Scan for the cell matching the given text and deliver its [x, y] coordinate at center. 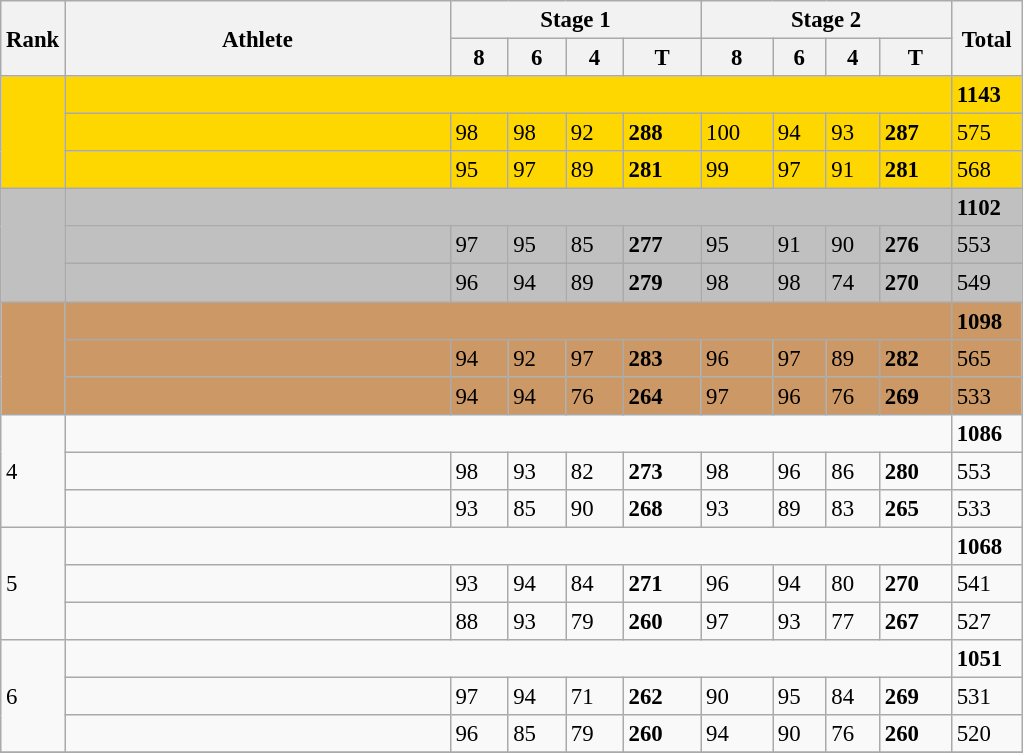
268 [662, 509]
74 [853, 283]
549 [986, 283]
277 [662, 245]
1143 [986, 95]
99 [737, 170]
83 [853, 509]
279 [662, 283]
80 [853, 584]
1102 [986, 208]
520 [986, 734]
568 [986, 170]
541 [986, 584]
5 [33, 584]
265 [916, 509]
283 [662, 358]
287 [916, 133]
Stage 2 [826, 20]
1051 [986, 659]
273 [662, 471]
271 [662, 584]
86 [853, 471]
565 [986, 358]
575 [986, 133]
88 [479, 621]
282 [916, 358]
527 [986, 621]
531 [986, 697]
288 [662, 133]
267 [916, 621]
264 [662, 396]
280 [916, 471]
276 [916, 245]
Total [986, 38]
1086 [986, 433]
1098 [986, 321]
82 [595, 471]
77 [853, 621]
100 [737, 133]
71 [595, 697]
262 [662, 697]
Stage 1 [576, 20]
Rank [33, 38]
1068 [986, 546]
Athlete [258, 38]
